Provide the [X, Y] coordinate of the cell's center where the given text is located.  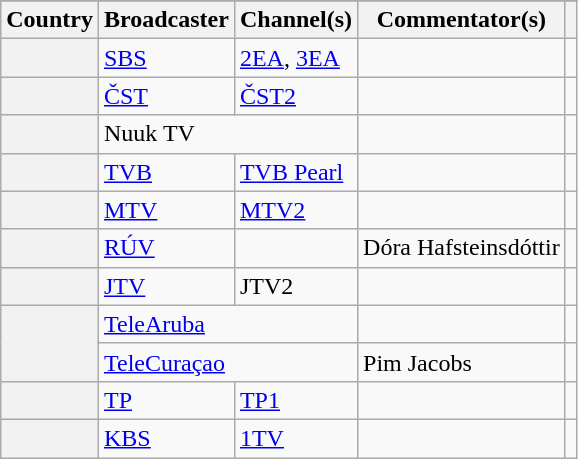
Commentator(s) [462, 20]
TVB [166, 172]
1TV [296, 438]
Nuuk TV [228, 134]
KBS [166, 438]
RÚV [166, 248]
MTV2 [296, 210]
TP [166, 400]
TVB Pearl [296, 172]
Country [50, 20]
JTV [166, 286]
ČST [166, 96]
Broadcaster [166, 20]
ČST2 [296, 96]
2EA, 3EA [296, 58]
TP1 [296, 400]
MTV [166, 210]
TeleAruba [228, 324]
JTV2 [296, 286]
TeleCuraçao [228, 362]
Channel(s) [296, 20]
SBS [166, 58]
Pim Jacobs [462, 362]
Dóra Hafsteinsdóttir [462, 248]
